Detect which cell encompasses the target text, then output its (x, y) center coordinate. 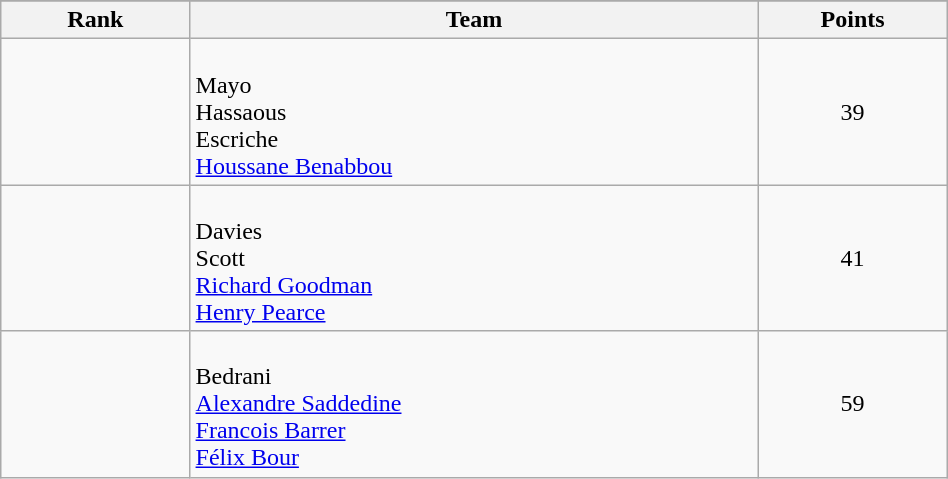
Team (474, 20)
39 (852, 112)
59 (852, 404)
41 (852, 258)
Rank (96, 20)
BedraniAlexandre SaddedineFrancois BarrerFélix Bour (474, 404)
DaviesScottRichard GoodmanHenry Pearce (474, 258)
Points (852, 20)
MayoHassaousEscricheHoussane Benabbou (474, 112)
